Detect which cell encompasses the target text, then output its [x, y] center coordinate. 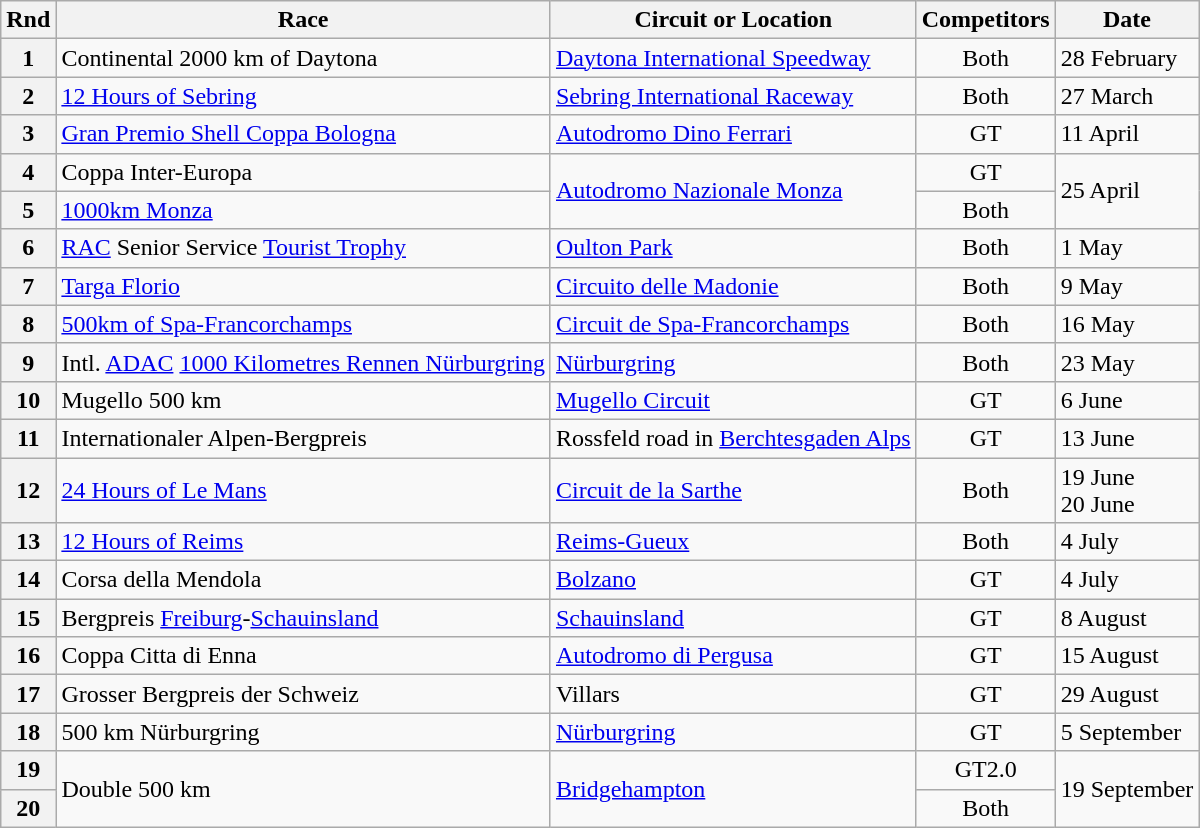
27 March [1127, 96]
20 [28, 808]
25 April [1127, 191]
5 September [1127, 732]
500km of Spa-Francorchamps [304, 324]
18 [28, 732]
8 [28, 324]
13 [28, 542]
19 [28, 770]
19 June20 June [1127, 490]
24 Hours of Le Mans [304, 490]
1 [28, 58]
Villars [733, 694]
3 [28, 134]
2 [28, 96]
Bergpreis Freiburg-Schauinsland [304, 618]
13 June [1127, 438]
Competitors [986, 20]
9 [28, 362]
1000km Monza [304, 210]
Oulton Park [733, 248]
14 [28, 580]
Circuit de la Sarthe [733, 490]
Daytona International Speedway [733, 58]
Circuito delle Madonie [733, 286]
Coppa Citta di Enna [304, 656]
Autodromo Nazionale Monza [733, 191]
28 February [1127, 58]
Schauinsland [733, 618]
Internationaler Alpen-Bergpreis [304, 438]
19 September [1127, 789]
12 Hours of Sebring [304, 96]
Date [1127, 20]
Bridgehampton [733, 789]
16 [28, 656]
9 May [1127, 286]
Circuit de Spa-Francorchamps [733, 324]
6 [28, 248]
Rossfeld road in Berchtesgaden Alps [733, 438]
4 [28, 172]
23 May [1127, 362]
6 June [1127, 400]
15 August [1127, 656]
Targa Florio [304, 286]
29 August [1127, 694]
Reims-Gueux [733, 542]
Mugello 500 km [304, 400]
16 May [1127, 324]
12 Hours of Reims [304, 542]
8 August [1127, 618]
GT2.0 [986, 770]
7 [28, 286]
500 km Nürburgring [304, 732]
Coppa Inter-Europa [304, 172]
Gran Premio Shell Coppa Bologna [304, 134]
Continental 2000 km of Daytona [304, 58]
Grosser Bergpreis der Schweiz [304, 694]
1 May [1127, 248]
Bolzano [733, 580]
Rnd [28, 20]
Intl. ADAC 1000 Kilometres Rennen Nürburgring [304, 362]
Corsa della Mendola [304, 580]
5 [28, 210]
Sebring International Raceway [733, 96]
15 [28, 618]
Mugello Circuit [733, 400]
11 April [1127, 134]
10 [28, 400]
Circuit or Location [733, 20]
RAC Senior Service Tourist Trophy [304, 248]
Double 500 km [304, 789]
11 [28, 438]
Autodromo Dino Ferrari [733, 134]
Race [304, 20]
Autodromo di Pergusa [733, 656]
17 [28, 694]
12 [28, 490]
